Scan for the cell matching the given text and deliver its (X, Y) coordinate at center. 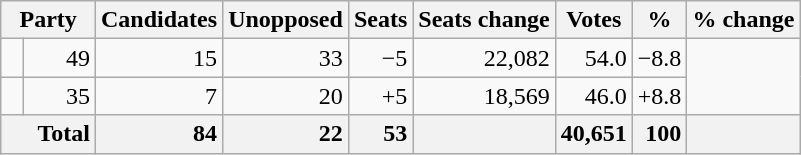
53 (380, 134)
% change (744, 20)
54.0 (594, 58)
22,082 (484, 58)
20 (286, 96)
−5 (380, 58)
Party (48, 20)
Seats (380, 20)
+8.8 (660, 96)
46.0 (594, 96)
100 (660, 134)
22 (286, 134)
Total (48, 134)
18,569 (484, 96)
84 (160, 134)
7 (160, 96)
+5 (380, 96)
33 (286, 58)
40,651 (594, 134)
Unopposed (286, 20)
−8.8 (660, 58)
35 (59, 96)
15 (160, 58)
% (660, 20)
Votes (594, 20)
49 (59, 58)
Seats change (484, 20)
Candidates (160, 20)
